Scan for the cell matching the given text and deliver its [X, Y] coordinate at center. 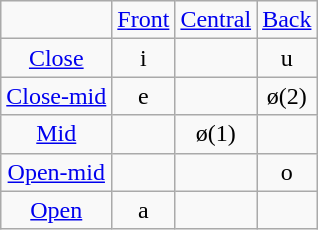
Back [287, 20]
Open [56, 210]
Central [216, 20]
i [144, 58]
Close-mid [56, 96]
Front [144, 20]
a [144, 210]
e [144, 96]
ø(1) [216, 134]
Mid [56, 134]
Close [56, 58]
Open-mid [56, 172]
ø(2) [287, 96]
u [287, 58]
o [287, 172]
